Find where the given text appears and provide that cell's center as [X, Y] coordinate. 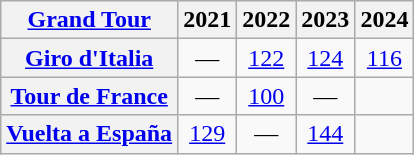
2023 [326, 20]
116 [384, 58]
2021 [208, 20]
Vuelta a España [90, 134]
Grand Tour [90, 20]
122 [266, 58]
100 [266, 96]
Giro d'Italia [90, 58]
129 [208, 134]
Tour de France [90, 96]
2024 [384, 20]
124 [326, 58]
2022 [266, 20]
144 [326, 134]
